Return (x, y) of the center of cell containing provided text 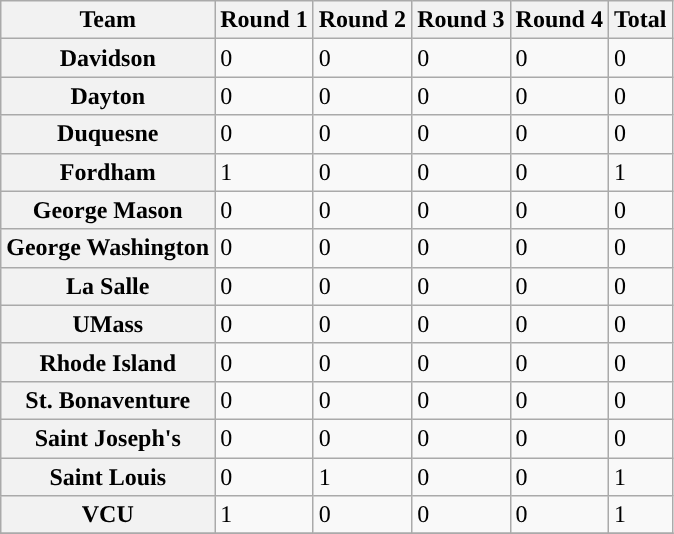
Round 4 (559, 20)
Round 2 (362, 20)
Round 3 (461, 20)
George Washington (108, 248)
Saint Louis (108, 477)
UMass (108, 324)
Saint Joseph's (108, 438)
La Salle (108, 286)
George Mason (108, 210)
Duquesne (108, 134)
Team (108, 20)
Davidson (108, 58)
Rhode Island (108, 362)
St. Bonaventure (108, 400)
Dayton (108, 96)
Round 1 (264, 20)
Fordham (108, 172)
VCU (108, 515)
Total (640, 20)
